Determine the (x, y) coordinate at the center of the cell enclosing the given text.  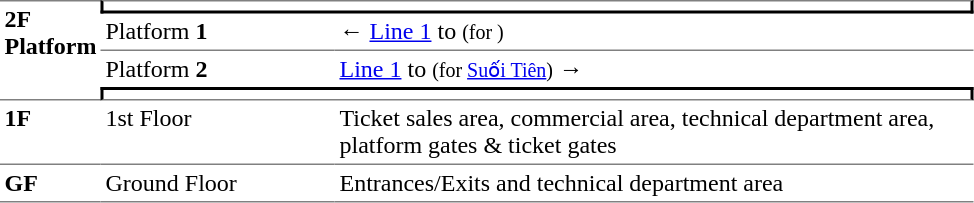
Line 1 to (for Suối Tiên) → (654, 69)
Platform 2 (218, 69)
1st Floor (218, 132)
Ground Floor (218, 184)
Ticket sales area, commercial area, technical department area, platform gates & ticket gates (654, 132)
Entrances/Exits and technical department area (654, 184)
← Line 1 to (for ) (654, 33)
GF (50, 184)
1F (50, 132)
2FPlatform (50, 50)
Platform 1 (218, 33)
